Extract the (x, y) coordinate from the center of the cell holding the provided text.  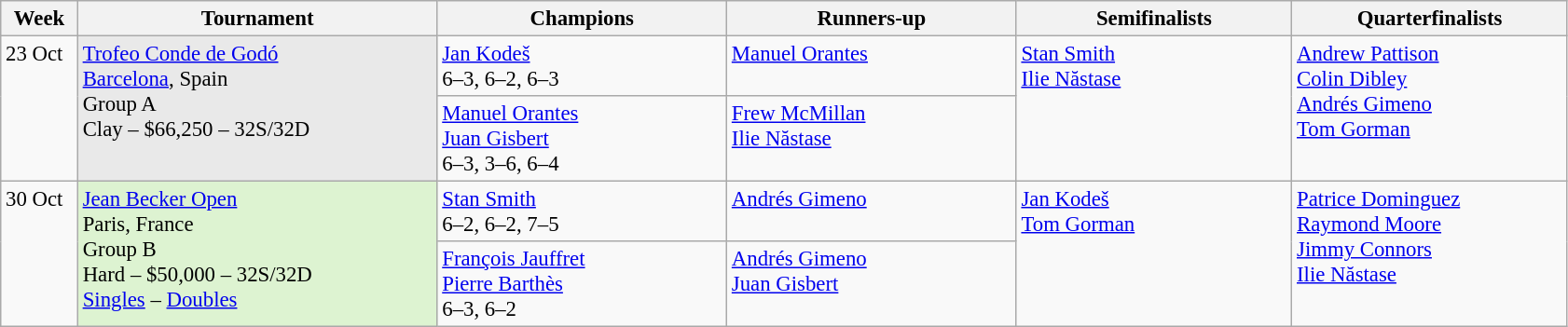
Andrés Gimeno Juan Gisbert (873, 284)
François Jauffret Pierre Barthès 6–3, 6–2 (582, 284)
Patrice Dominguez Raymond Moore Jimmy Connors Ilie Năstase (1430, 254)
Frew McMillan Ilie Năstase (873, 139)
Semifinalists (1154, 19)
Runners-up (873, 19)
Stan Smith 6–2, 6–2, 7–5 (582, 212)
Jan Kodeš Tom Gorman (1154, 254)
Champions (582, 19)
30 Oct (39, 254)
Week (39, 19)
Andrés Gimeno (873, 212)
Tournament (257, 19)
Jan Kodeš 6–3, 6–2, 6–3 (582, 67)
Trofeo Conde de Godó Barcelona, Spain Group A Clay – $66,250 – 32S/32D (257, 109)
Manuel Orantes Juan Gisbert 6–3, 3–6, 6–4 (582, 139)
Jean Becker Open Paris, France Group B Hard – $50,000 – 32S/32D Singles – Doubles (257, 254)
Manuel Orantes (873, 67)
Andrew Pattison Colin Dibley Andrés Gimeno Tom Gorman (1430, 109)
23 Oct (39, 109)
Stan Smith Ilie Năstase (1154, 109)
Quarterfinalists (1430, 19)
